Find where the given text appears and provide that cell's center as (x, y) coordinate. 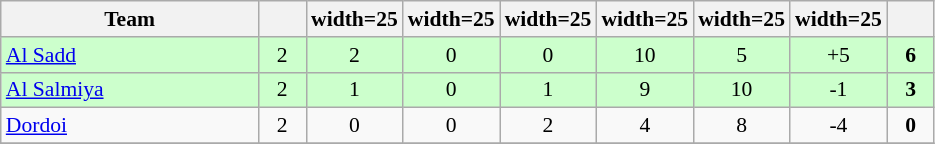
4 (644, 126)
Al Salmiya (130, 90)
8 (742, 126)
9 (644, 90)
Team (130, 19)
Dordoi (130, 126)
-1 (838, 90)
-4 (838, 126)
6 (911, 55)
3 (911, 90)
5 (742, 55)
Al Sadd (130, 55)
+5 (838, 55)
